Extract the [x, y] coordinate from the center of the cell holding the provided text.  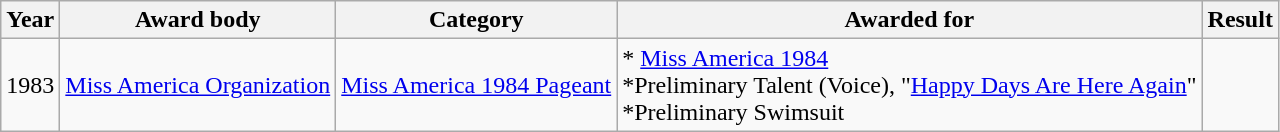
Awarded for [910, 20]
* Miss America 1984*Preliminary Talent (Voice), "Happy Days Are Here Again"*Preliminary Swimsuit [910, 85]
Category [476, 20]
Year [30, 20]
Award body [198, 20]
Miss America Organization [198, 85]
1983 [30, 85]
Miss America 1984 Pageant [476, 85]
Result [1240, 20]
